Detect which cell encompasses the target text, then output its [x, y] center coordinate. 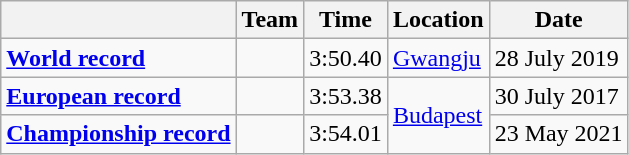
Date [558, 20]
Time [346, 20]
30 July 2017 [558, 96]
3:50.40 [346, 58]
European record [118, 96]
3:53.38 [346, 96]
Team [270, 20]
28 July 2019 [558, 58]
Location [438, 20]
Championship record [118, 134]
3:54.01 [346, 134]
World record [118, 58]
Gwangju [438, 58]
23 May 2021 [558, 134]
Budapest [438, 115]
